Locate the cell with the specified text and output its (X, Y) center coordinate. 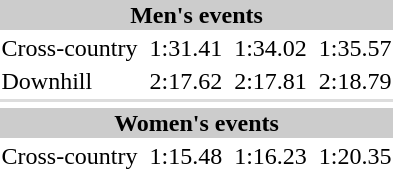
Downhill (70, 81)
Men's events (196, 15)
Cross-country (70, 48)
Women's events (196, 123)
2:18.79 (355, 81)
2:17.81 (271, 81)
1:35.57 (355, 48)
1:34.02 (271, 48)
1:31.41 (186, 48)
2:17.62 (186, 81)
